Identify which cell holds the provided text, then report its [X, Y] central coordinate. 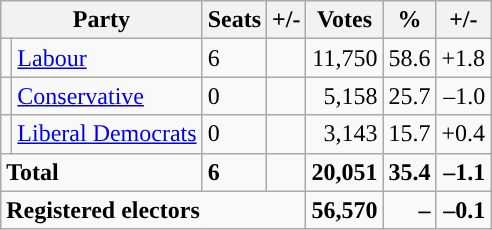
Labour [107, 58]
% [410, 20]
25.7 [410, 96]
56,570 [344, 210]
–1.1 [464, 172]
35.4 [410, 172]
Votes [344, 20]
Conservative [107, 96]
Party [102, 20]
–1.0 [464, 96]
5,158 [344, 96]
15.7 [410, 134]
3,143 [344, 134]
58.6 [410, 58]
Total [102, 172]
+1.8 [464, 58]
Registered electors [154, 210]
– [410, 210]
–0.1 [464, 210]
Seats [234, 20]
11,750 [344, 58]
Liberal Democrats [107, 134]
+0.4 [464, 134]
20,051 [344, 172]
